From the cell containing the given text, extract its center point as [x, y] coordinate. 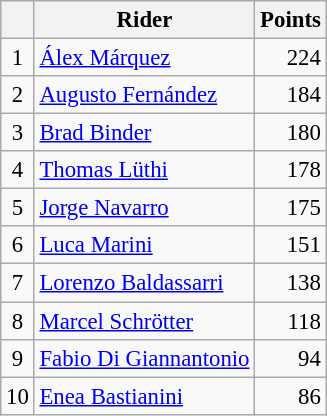
6 [18, 245]
Brad Binder [144, 133]
5 [18, 208]
8 [18, 321]
Thomas Lüthi [144, 170]
178 [290, 170]
Points [290, 20]
3 [18, 133]
Marcel Schrötter [144, 321]
94 [290, 358]
Fabio Di Giannantonio [144, 358]
Jorge Navarro [144, 208]
1 [18, 58]
2 [18, 95]
4 [18, 170]
7 [18, 283]
9 [18, 358]
118 [290, 321]
86 [290, 396]
224 [290, 58]
138 [290, 283]
Lorenzo Baldassarri [144, 283]
Enea Bastianini [144, 396]
175 [290, 208]
Augusto Fernández [144, 95]
184 [290, 95]
10 [18, 396]
Álex Márquez [144, 58]
151 [290, 245]
Rider [144, 20]
Luca Marini [144, 245]
180 [290, 133]
